Return [x, y] of the center of cell containing provided text 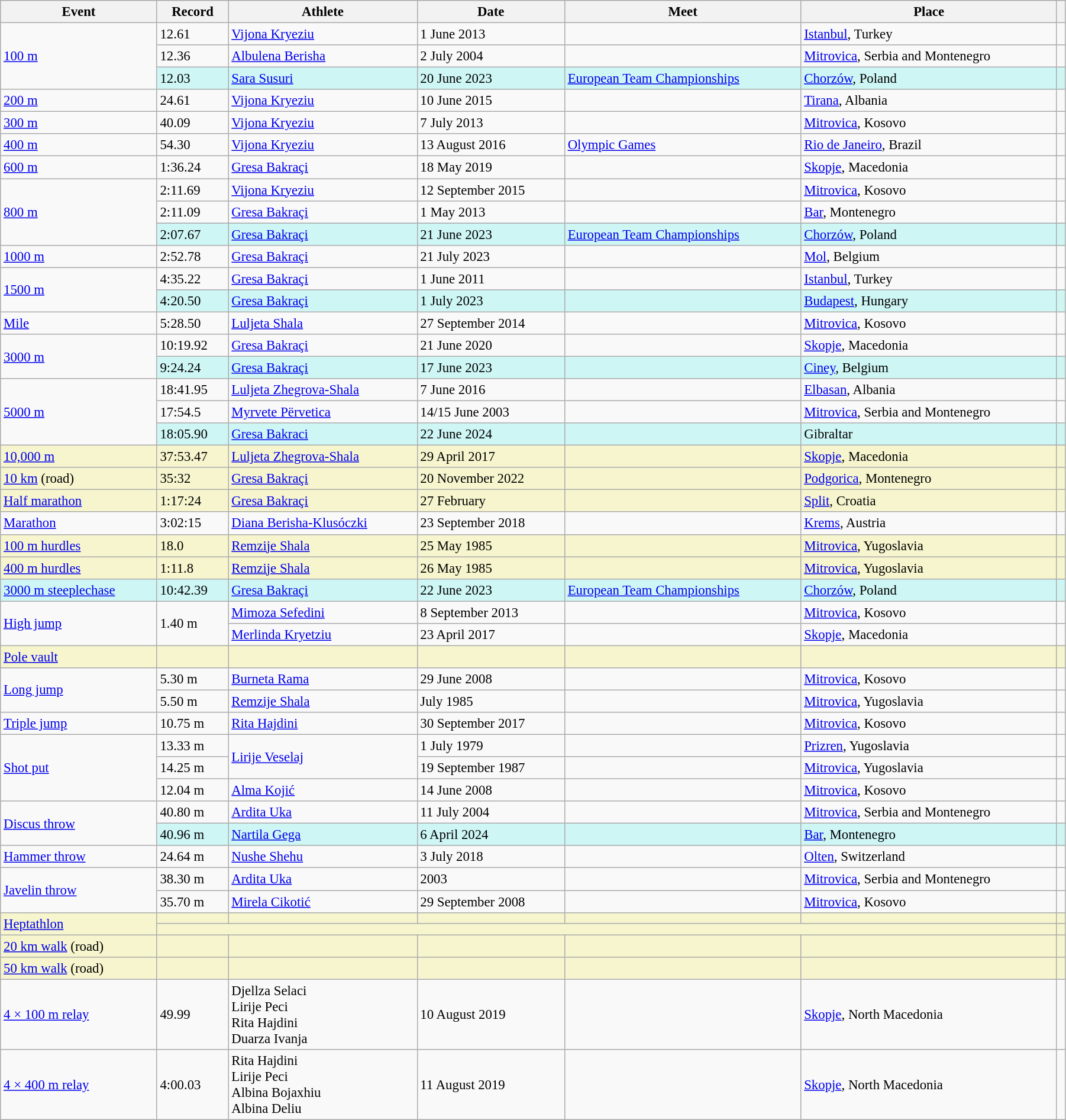
24.64 m [193, 857]
Athlete [323, 12]
Record [193, 12]
27 February [491, 501]
Date [491, 12]
40.09 [193, 123]
Hammer throw [79, 857]
26 May 1985 [491, 568]
Luljeta Shala [323, 323]
Pole vault [79, 657]
300 m [79, 123]
10 km (road) [79, 479]
30 September 2017 [491, 724]
Nushe Shehu [323, 857]
2003 [491, 879]
2:07.67 [193, 234]
20 June 2023 [491, 79]
38.30 m [193, 879]
22 June 2024 [491, 434]
23 April 2017 [491, 635]
Event [79, 12]
14/15 June 2003 [491, 412]
Krems, Austria [929, 524]
9:24.24 [193, 367]
3000 m steeplechase [79, 590]
1 July 1979 [491, 746]
Gibraltar [929, 434]
Albulena Berisha [323, 56]
Marathon [79, 524]
25 May 1985 [491, 546]
29 September 2008 [491, 902]
High jump [79, 624]
12.04 m [193, 790]
12.03 [193, 79]
20 November 2022 [491, 479]
10.75 m [193, 724]
4:20.50 [193, 301]
1:36.24 [193, 167]
27 September 2014 [491, 323]
Mol, Belgium [929, 256]
14.25 m [193, 768]
Half marathon [79, 501]
22 June 2023 [491, 590]
21 July 2023 [491, 256]
13 August 2016 [491, 145]
400 m [79, 145]
Tirana, Albania [929, 101]
7 June 2016 [491, 390]
Shot put [79, 768]
100 m [79, 57]
35.70 m [193, 902]
12.36 [193, 56]
Merlinda Kryetziu [323, 635]
17:54.5 [193, 412]
6 April 2024 [491, 835]
Nartila Gega [323, 835]
Rita Hajdini [323, 724]
Split, Croatia [929, 501]
Diana Berisha-Klusóczki [323, 524]
2 July 2004 [491, 56]
July 1985 [491, 701]
18:41.95 [193, 390]
18:05.90 [193, 434]
29 April 2017 [491, 457]
Podgorica, Montenegro [929, 479]
Budapest, Hungary [929, 301]
18 May 2019 [491, 167]
19 September 1987 [491, 768]
2:52.78 [193, 256]
1 June 2011 [491, 279]
40.80 m [193, 812]
Mirela Cikotić [323, 902]
2:11.09 [193, 212]
Elbasan, Albania [929, 390]
Sara Susuri [323, 79]
12.61 [193, 34]
1 July 2023 [491, 301]
Javelin throw [79, 890]
100 m hurdles [79, 546]
5:28.50 [193, 323]
35:32 [193, 479]
Alma Kojić [323, 790]
Olympic Games [683, 145]
1500 m [79, 290]
37:53.47 [193, 457]
10:42.39 [193, 590]
Discus throw [79, 824]
Burneta Rama [323, 679]
13.33 m [193, 746]
800 m [79, 212]
Triple jump [79, 724]
Rita HajdiniLirije PeciAlbina BojaxhiuAlbina Deliu [323, 1085]
3 July 2018 [491, 857]
7 July 2013 [491, 123]
29 June 2008 [491, 679]
23 September 2018 [491, 524]
1 June 2013 [491, 34]
21 June 2023 [491, 234]
50 km walk (road) [79, 968]
1:17:24 [193, 501]
400 m hurdles [79, 568]
11 August 2019 [491, 1085]
5.30 m [193, 679]
17 June 2023 [491, 367]
1000 m [79, 256]
Gresa Bakraci [323, 434]
5.50 m [193, 701]
1.40 m [193, 624]
21 June 2020 [491, 346]
Djellza SelaciLirije PeciRita HajdiniDuarza Ivanja [323, 1014]
5000 m [79, 412]
18.0 [193, 546]
3000 m [79, 356]
1:11.8 [193, 568]
Ciney, Belgium [929, 367]
Heptathlon [79, 924]
Place [929, 12]
Mile [79, 323]
Mimoza Sefedini [323, 612]
10 August 2019 [491, 1014]
4 × 100 m relay [79, 1014]
Lirije Veselaj [323, 757]
20 km walk (road) [79, 946]
54.30 [193, 145]
24.61 [193, 101]
10 June 2015 [491, 101]
Olten, Switzerland [929, 857]
Long jump [79, 690]
4:00.03 [193, 1085]
1 May 2013 [491, 212]
Rio de Janeiro, Brazil [929, 145]
2:11.69 [193, 190]
3:02:15 [193, 524]
14 June 2008 [491, 790]
Meet [683, 12]
600 m [79, 167]
12 September 2015 [491, 190]
200 m [79, 101]
49.99 [193, 1014]
40.96 m [193, 835]
10:19.92 [193, 346]
8 September 2013 [491, 612]
4 × 400 m relay [79, 1085]
4:35.22 [193, 279]
Prizren, Yugoslavia [929, 746]
11 July 2004 [491, 812]
Myrvete Përvetica [323, 412]
10,000 m [79, 457]
